Provide the (x, y) coordinate of the cell's center where the given text is located.  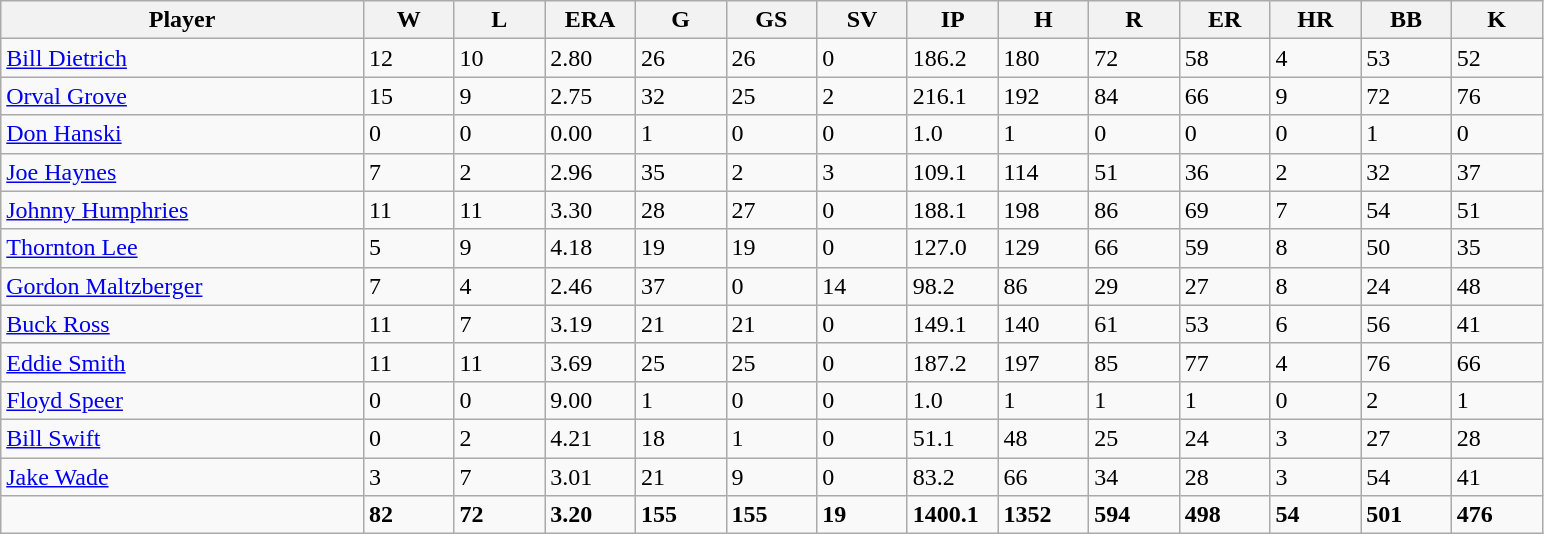
3.01 (590, 477)
50 (1406, 248)
59 (1224, 248)
1352 (1044, 515)
BB (1406, 20)
192 (1044, 96)
10 (500, 58)
12 (408, 58)
180 (1044, 58)
98.2 (952, 286)
216.1 (952, 96)
129 (1044, 248)
HR (1316, 20)
82 (408, 515)
0.00 (590, 134)
ERA (590, 20)
Jake Wade (182, 477)
52 (1496, 58)
77 (1224, 362)
56 (1406, 324)
1400.1 (952, 515)
197 (1044, 362)
L (500, 20)
Johnny Humphries (182, 210)
83.2 (952, 477)
Thornton Lee (182, 248)
188.1 (952, 210)
2.46 (590, 286)
14 (862, 286)
594 (1134, 515)
Floyd Speer (182, 400)
36 (1224, 172)
127.0 (952, 248)
51.1 (952, 438)
R (1134, 20)
149.1 (952, 324)
186.2 (952, 58)
3.69 (590, 362)
K (1496, 20)
5 (408, 248)
Joe Haynes (182, 172)
3.30 (590, 210)
18 (680, 438)
Orval Grove (182, 96)
G (680, 20)
2.96 (590, 172)
ER (1224, 20)
Bill Swift (182, 438)
29 (1134, 286)
15 (408, 96)
H (1044, 20)
2.75 (590, 96)
498 (1224, 515)
69 (1224, 210)
6 (1316, 324)
85 (1134, 362)
140 (1044, 324)
4.18 (590, 248)
4.21 (590, 438)
84 (1134, 96)
Buck Ross (182, 324)
187.2 (952, 362)
2.80 (590, 58)
58 (1224, 58)
Bill Dietrich (182, 58)
9.00 (590, 400)
198 (1044, 210)
SV (862, 20)
109.1 (952, 172)
W (408, 20)
Gordon Maltzberger (182, 286)
3.20 (590, 515)
501 (1406, 515)
GS (772, 20)
Don Hanski (182, 134)
IP (952, 20)
476 (1496, 515)
Eddie Smith (182, 362)
3.19 (590, 324)
34 (1134, 477)
114 (1044, 172)
Player (182, 20)
61 (1134, 324)
